Find where the given text appears and provide that cell's center as [x, y] coordinate. 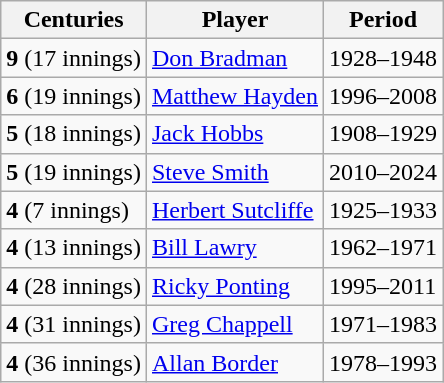
Jack Hobbs [234, 134]
2010–2024 [384, 172]
Allan Border [234, 362]
1971–1983 [384, 324]
Ricky Ponting [234, 286]
1996–2008 [384, 96]
Period [384, 20]
1995–2011 [384, 286]
1928–1948 [384, 58]
1908–1929 [384, 134]
Steve Smith [234, 172]
Player [234, 20]
9 (17 innings) [74, 58]
Don Bradman [234, 58]
1978–1993 [384, 362]
Herbert Sutcliffe [234, 210]
5 (18 innings) [74, 134]
Bill Lawry [234, 248]
Matthew Hayden [234, 96]
4 (7 innings) [74, 210]
1925–1933 [384, 210]
Greg Chappell [234, 324]
5 (19 innings) [74, 172]
4 (13 innings) [74, 248]
4 (31 innings) [74, 324]
1962–1971 [384, 248]
4 (36 innings) [74, 362]
4 (28 innings) [74, 286]
Centuries [74, 20]
6 (19 innings) [74, 96]
